Detect which cell encompasses the target text, then output its (X, Y) center coordinate. 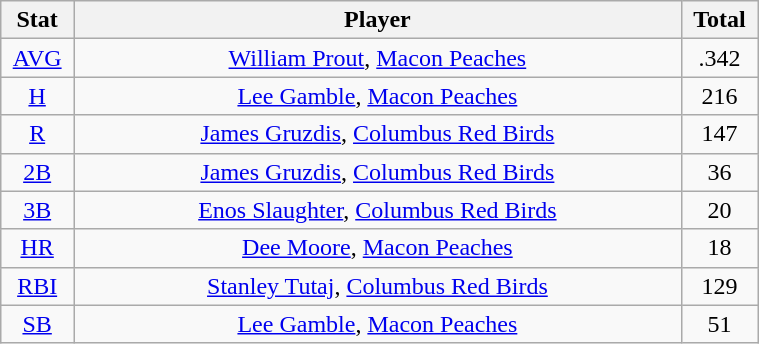
2B (38, 172)
H (38, 96)
Dee Moore, Macon Peaches (378, 248)
Player (378, 20)
William Prout, Macon Peaches (378, 58)
Enos Slaughter, Columbus Red Birds (378, 210)
R (38, 134)
51 (719, 324)
20 (719, 210)
216 (719, 96)
SB (38, 324)
Stat (38, 20)
.342 (719, 58)
129 (719, 286)
18 (719, 248)
Stanley Tutaj, Columbus Red Birds (378, 286)
Total (719, 20)
RBI (38, 286)
36 (719, 172)
3B (38, 210)
AVG (38, 58)
HR (38, 248)
147 (719, 134)
